Find where the given text appears and provide that cell's center as (x, y) coordinate. 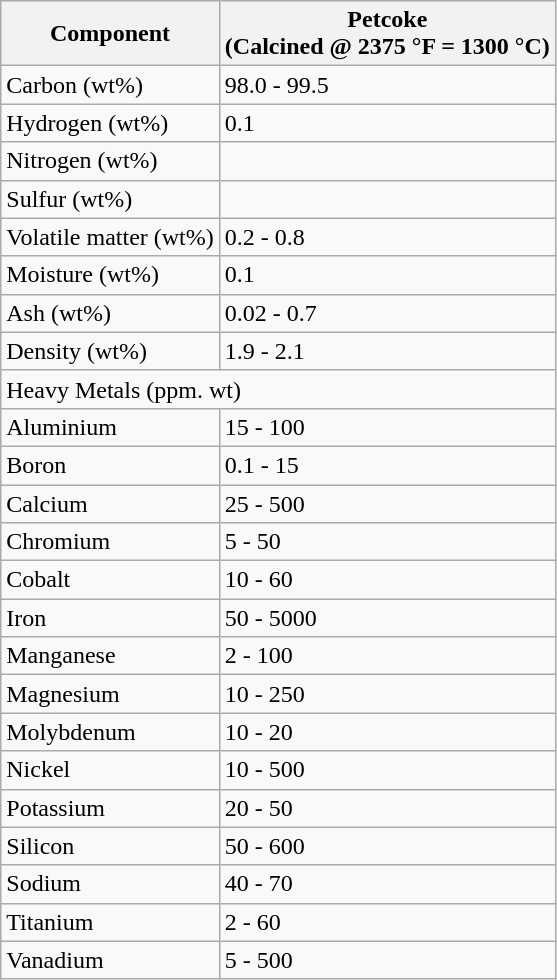
0.02 - 0.7 (387, 313)
Carbon (wt%) (110, 85)
Boron (110, 465)
Petcoke(Calcined @ 2375 °F = 1300 °C) (387, 34)
50 - 600 (387, 846)
10 - 500 (387, 770)
Moisture (wt%) (110, 275)
40 - 70 (387, 884)
Nickel (110, 770)
98.0 - 99.5 (387, 85)
Magnesium (110, 694)
2 - 60 (387, 922)
Hydrogen (wt%) (110, 123)
Calcium (110, 503)
Component (110, 34)
25 - 500 (387, 503)
0.1 - 15 (387, 465)
Silicon (110, 846)
2 - 100 (387, 656)
Ash (wt%) (110, 313)
Chromium (110, 542)
Aluminium (110, 427)
1.9 - 2.1 (387, 351)
Density (wt%) (110, 351)
5 - 500 (387, 960)
5 - 50 (387, 542)
10 - 20 (387, 732)
15 - 100 (387, 427)
Nitrogen (wt%) (110, 161)
Cobalt (110, 580)
Sulfur (wt%) (110, 199)
Heavy Metals (ppm. wt) (278, 389)
Manganese (110, 656)
10 - 250 (387, 694)
Vanadium (110, 960)
20 - 50 (387, 808)
Titanium (110, 922)
50 - 5000 (387, 618)
Sodium (110, 884)
Molybdenum (110, 732)
Volatile matter (wt%) (110, 237)
0.2 - 0.8 (387, 237)
10 - 60 (387, 580)
Potassium (110, 808)
Iron (110, 618)
